Scan for the cell matching the given text and deliver its [x, y] coordinate at center. 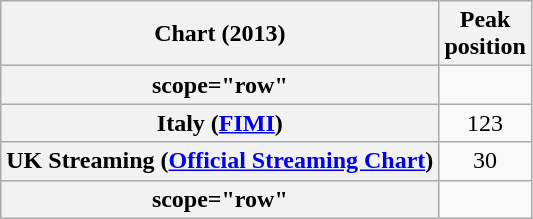
123 [485, 123]
Chart (2013) [220, 34]
Italy (FIMI) [220, 123]
Peakposition [485, 34]
30 [485, 161]
UK Streaming (Official Streaming Chart) [220, 161]
